Return (X, Y) of the center of cell containing provided text 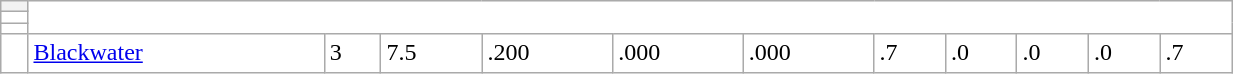
Blackwater (176, 53)
3 (352, 53)
7.5 (432, 53)
.200 (548, 53)
